Return the (x, y) coordinate for the center point of the cell that contains the specified text.  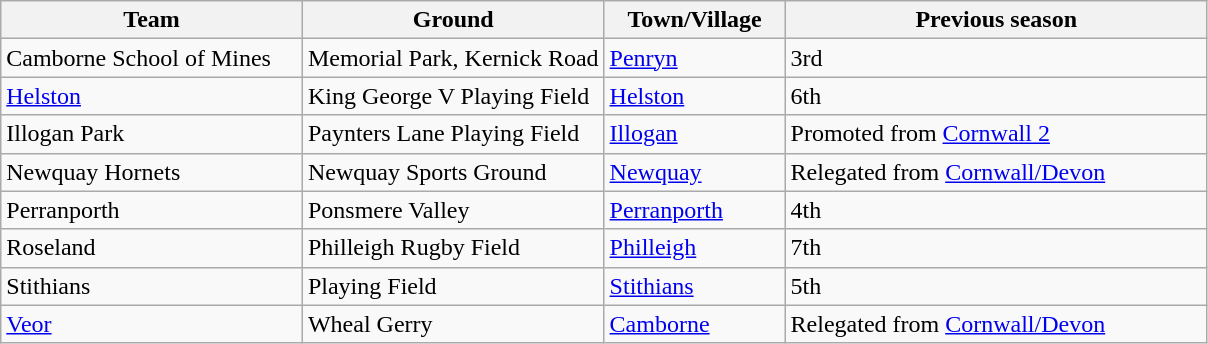
Ground (453, 20)
Veor (152, 324)
Memorial Park, Kernick Road (453, 58)
Roseland (152, 248)
Newquay (694, 172)
Philleigh Rugby Field (453, 248)
Playing Field (453, 286)
Previous season (996, 20)
Newquay Sports Ground (453, 172)
Ponsmere Valley (453, 210)
Promoted from Cornwall 2 (996, 134)
Philleigh (694, 248)
Wheal Gerry (453, 324)
Newquay Hornets (152, 172)
6th (996, 96)
Camborne School of Mines (152, 58)
3rd (996, 58)
Penryn (694, 58)
Illogan (694, 134)
Town/Village (694, 20)
5th (996, 286)
Camborne (694, 324)
King George V Playing Field (453, 96)
Paynters Lane Playing Field (453, 134)
Team (152, 20)
4th (996, 210)
7th (996, 248)
Illogan Park (152, 134)
